Extract the [X, Y] coordinate from the center of the cell holding the provided text.  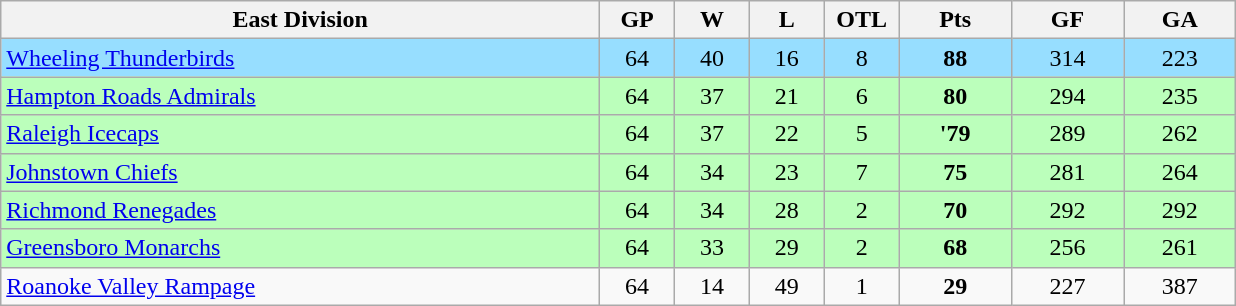
68 [955, 248]
264 [1180, 172]
Greensboro Monarchs [300, 248]
294 [1067, 96]
14 [712, 286]
23 [786, 172]
22 [786, 134]
16 [786, 58]
6 [862, 96]
314 [1067, 58]
L [786, 20]
40 [712, 58]
GA [1180, 20]
261 [1180, 248]
88 [955, 58]
W [712, 20]
21 [786, 96]
Pts [955, 20]
387 [1180, 286]
75 [955, 172]
1 [862, 286]
256 [1067, 248]
70 [955, 210]
49 [786, 286]
Richmond Renegades [300, 210]
'79 [955, 134]
5 [862, 134]
7 [862, 172]
OTL [862, 20]
262 [1180, 134]
28 [786, 210]
GF [1067, 20]
Hampton Roads Admirals [300, 96]
223 [1180, 58]
33 [712, 248]
Raleigh Icecaps [300, 134]
227 [1067, 286]
235 [1180, 96]
281 [1067, 172]
East Division [300, 20]
8 [862, 58]
289 [1067, 134]
Johnstown Chiefs [300, 172]
Roanoke Valley Rampage [300, 286]
Wheeling Thunderbirds [300, 58]
80 [955, 96]
GP [638, 20]
